Output the [X, Y] coordinate of the center of the cell containing the given text.  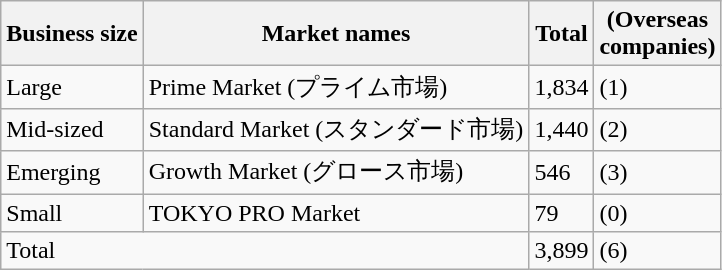
Business size [72, 34]
1,834 [562, 88]
Prime Market (プライム市場) [336, 88]
79 [562, 213]
Mid-sized [72, 130]
Emerging [72, 172]
(2) [658, 130]
1,440 [562, 130]
(6) [658, 251]
3,899 [562, 251]
Growth Market (グロース市場) [336, 172]
(1) [658, 88]
TOKYO PRO Market [336, 213]
(Overseas companies) [658, 34]
Small [72, 213]
Standard Market (スタンダード市場) [336, 130]
(3) [658, 172]
Large [72, 88]
546 [562, 172]
(0) [658, 213]
Market names [336, 34]
